Scan for the cell matching the given text and deliver its [X, Y] coordinate at center. 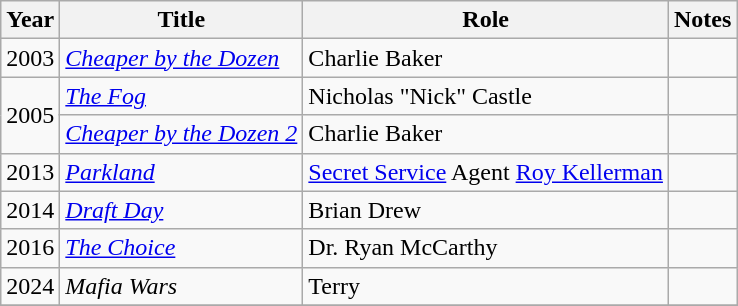
2014 [30, 210]
2013 [30, 172]
Notes [702, 20]
Secret Service Agent Roy Kellerman [486, 172]
Title [182, 20]
Draft Day [182, 210]
Nicholas "Nick" Castle [486, 96]
The Choice [182, 248]
Role [486, 20]
Dr. Ryan McCarthy [486, 248]
Terry [486, 286]
The Fog [182, 96]
Brian Drew [486, 210]
Cheaper by the Dozen 2 [182, 134]
Cheaper by the Dozen [182, 58]
2005 [30, 115]
2024 [30, 286]
Mafia Wars [182, 286]
2003 [30, 58]
Parkland [182, 172]
2016 [30, 248]
Year [30, 20]
